Output the [x, y] coordinate of the center of the cell containing the given text.  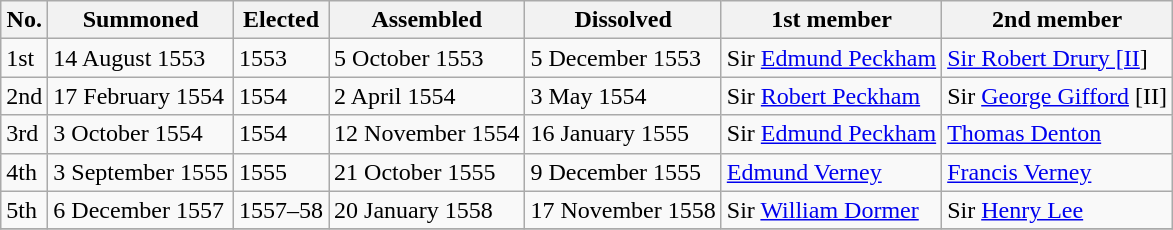
No. [24, 20]
3rd [24, 134]
21 October 1555 [427, 172]
Sir Robert Drury [II] [1058, 58]
1557–58 [282, 210]
Elected [282, 20]
4th [24, 172]
Thomas Denton [1058, 134]
17 November 1558 [623, 210]
Summoned [141, 20]
5 December 1553 [623, 58]
1555 [282, 172]
1553 [282, 58]
17 February 1554 [141, 96]
Edmund Verney [831, 172]
1st member [831, 20]
Sir William Dormer [831, 210]
3 October 1554 [141, 134]
2nd member [1058, 20]
16 January 1555 [623, 134]
20 January 1558 [427, 210]
5 October 1553 [427, 58]
12 November 1554 [427, 134]
Francis Verney [1058, 172]
6 December 1557 [141, 210]
3 September 1555 [141, 172]
3 May 1554 [623, 96]
2 April 1554 [427, 96]
5th [24, 210]
Sir Henry Lee [1058, 210]
Sir George Gifford [II] [1058, 96]
1st [24, 58]
Dissolved [623, 20]
14 August 1553 [141, 58]
9 December 1555 [623, 172]
Assembled [427, 20]
2nd [24, 96]
Sir Robert Peckham [831, 96]
